Determine the (x, y) coordinate at the center of the cell enclosing the given text.  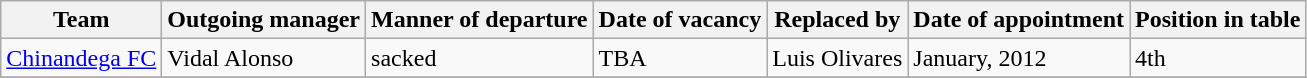
Chinandega FC (82, 58)
Date of appointment (1019, 20)
Luis Olivares (838, 58)
Team (82, 20)
Date of vacancy (680, 20)
TBA (680, 58)
Outgoing manager (264, 20)
4th (1218, 58)
Manner of departure (480, 20)
Replaced by (838, 20)
Position in table (1218, 20)
Vidal Alonso (264, 58)
sacked (480, 58)
January, 2012 (1019, 58)
